Provide the [x, y] coordinate of the cell's center where the given text is located.  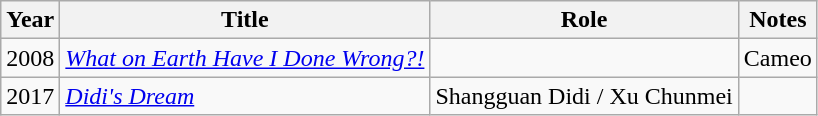
Shangguan Didi / Xu Chunmei [584, 96]
What on Earth Have I Done Wrong?! [245, 58]
Didi's Dream [245, 96]
Role [584, 20]
Title [245, 20]
2008 [30, 58]
Notes [778, 20]
2017 [30, 96]
Year [30, 20]
Cameo [778, 58]
